Identify which cell holds the provided text, then report its (x, y) central coordinate. 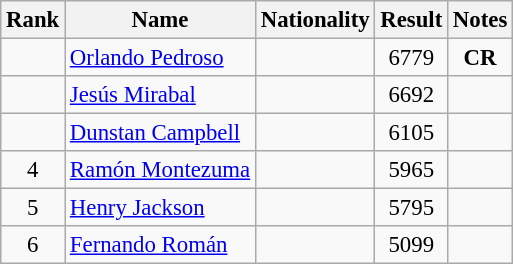
5795 (412, 208)
6 (33, 245)
Ramón Montezuma (160, 170)
Henry Jackson (160, 208)
CR (480, 58)
Dunstan Campbell (160, 133)
Fernando Román (160, 245)
5965 (412, 170)
4 (33, 170)
Name (160, 20)
Result (412, 20)
6692 (412, 95)
5099 (412, 245)
Notes (480, 20)
Rank (33, 20)
6105 (412, 133)
Orlando Pedroso (160, 58)
Nationality (314, 20)
5 (33, 208)
Jesús Mirabal (160, 95)
6779 (412, 58)
